Capture the cell that displays the provided text and extract its [x, y] central coordinate. 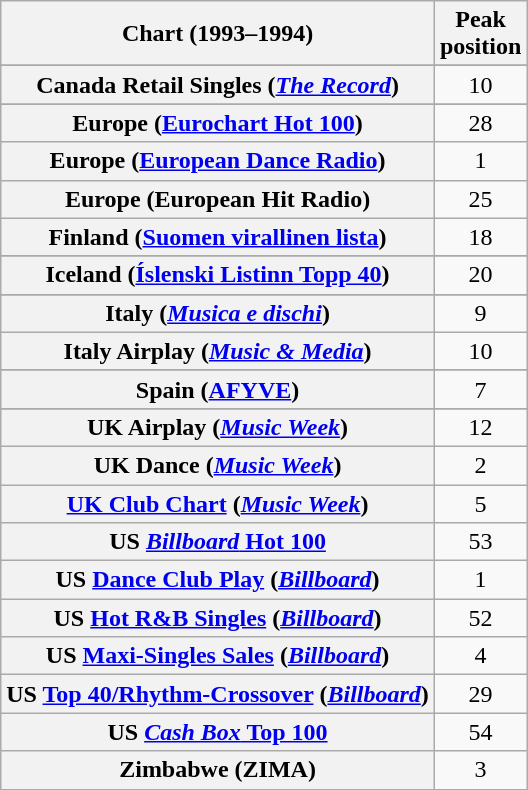
25 [480, 199]
US Maxi-Singles Sales (Billboard) [218, 656]
US Dance Club Play (Billboard) [218, 580]
Zimbabwe (ZIMA) [218, 770]
18 [480, 237]
52 [480, 618]
29 [480, 694]
53 [480, 542]
2 [480, 465]
Iceland (Íslenski Listinn Topp 40) [218, 275]
Italy (Musica e dischi) [218, 313]
US Top 40/Rhythm-Crossover (Billboard) [218, 694]
Canada Retail Singles (The Record) [218, 85]
12 [480, 427]
5 [480, 503]
20 [480, 275]
3 [480, 770]
Italy Airplay (Music & Media) [218, 351]
UK Dance (Music Week) [218, 465]
Peakposition [480, 34]
US Hot R&B Singles (Billboard) [218, 618]
US Cash Box Top 100 [218, 732]
US Billboard Hot 100 [218, 542]
7 [480, 389]
Chart (1993–1994) [218, 34]
Spain (AFYVE) [218, 389]
Europe (Eurochart Hot 100) [218, 123]
UK Club Chart (Music Week) [218, 503]
Europe (European Hit Radio) [218, 199]
4 [480, 656]
Europe (European Dance Radio) [218, 161]
28 [480, 123]
Finland (Suomen virallinen lista) [218, 237]
UK Airplay (Music Week) [218, 427]
54 [480, 732]
9 [480, 313]
